Identify which cell holds the provided text, then report its (x, y) central coordinate. 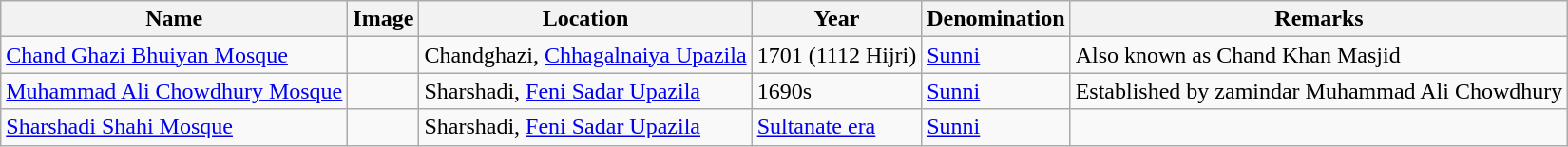
Established by zamindar Muhammad Ali Chowdhury (1319, 91)
Denomination (996, 19)
Name (175, 19)
Chand Ghazi Bhuiyan Mosque (175, 55)
Chandghazi, Chhagalnaiya Upazila (585, 55)
Image (384, 19)
Location (585, 19)
1690s (836, 91)
Year (836, 19)
Also known as Chand Khan Masjid (1319, 55)
Muhammad Ali Chowdhury Mosque (175, 91)
Remarks (1319, 19)
Sultanate era (836, 127)
Sharshadi Shahi Mosque (175, 127)
1701 (1112 Hijri) (836, 55)
